Find where the given text appears and provide that cell's center as [X, Y] coordinate. 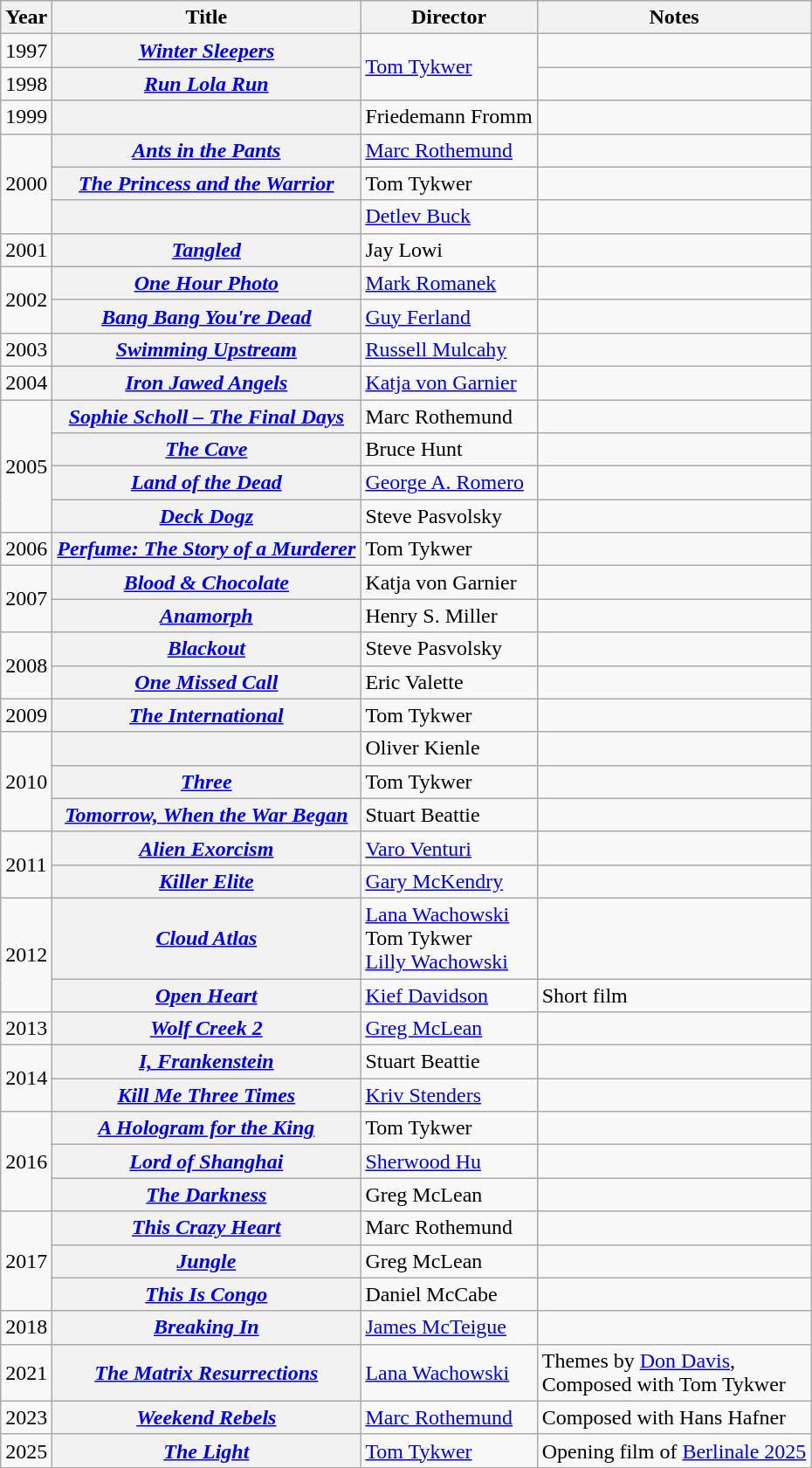
This Crazy Heart [206, 1228]
2018 [26, 1327]
Anamorph [206, 616]
Tangled [206, 250]
Deck Dogz [206, 516]
2014 [26, 1079]
One Hour Photo [206, 283]
1997 [26, 51]
James McTeigue [449, 1327]
Detlev Buck [449, 217]
Varo Venturi [449, 848]
Composed with Hans Hafner [674, 1417]
Title [206, 17]
Oliver Kienle [449, 748]
2012 [26, 955]
2005 [26, 466]
Three [206, 782]
Henry S. Miller [449, 616]
2006 [26, 549]
Jungle [206, 1261]
2002 [26, 300]
Sherwood Hu [449, 1161]
1999 [26, 117]
The Princess and the Warrior [206, 183]
Perfume: The Story of a Murderer [206, 549]
Ants in the Pants [206, 150]
Kill Me Three Times [206, 1095]
2016 [26, 1161]
Gary McKendry [449, 881]
Lord of Shanghai [206, 1161]
Wolf Creek 2 [206, 1029]
The Matrix Resurrections [206, 1373]
Alien Exorcism [206, 848]
Open Heart [206, 995]
Daniel McCabe [449, 1294]
Director [449, 17]
Guy Ferland [449, 316]
The Cave [206, 450]
Lana Wachowski [449, 1373]
Blackout [206, 649]
2023 [26, 1417]
I, Frankenstein [206, 1062]
2000 [26, 183]
Winter Sleepers [206, 51]
Breaking In [206, 1327]
1998 [26, 84]
Swimming Upstream [206, 349]
Weekend Rebels [206, 1417]
Killer Elite [206, 881]
Kief Davidson [449, 995]
Mark Romanek [449, 283]
2009 [26, 715]
2010 [26, 782]
The Darkness [206, 1195]
A Hologram for the King [206, 1128]
Year [26, 17]
Blood & Chocolate [206, 582]
2011 [26, 865]
2001 [26, 250]
2008 [26, 665]
2021 [26, 1373]
The International [206, 715]
George A. Romero [449, 483]
Russell Mulcahy [449, 349]
Kriv Stenders [449, 1095]
2004 [26, 383]
Sophie Scholl – The Final Days [206, 417]
2025 [26, 1451]
One Missed Call [206, 682]
Eric Valette [449, 682]
2017 [26, 1261]
Land of the Dead [206, 483]
Jay Lowi [449, 250]
Short film [674, 995]
Run Lola Run [206, 84]
Themes by Don Davis,Composed with Tom Tykwer [674, 1373]
2013 [26, 1029]
Iron Jawed Angels [206, 383]
Lana WachowskiTom TykwerLilly Wachowski [449, 938]
2007 [26, 599]
The Light [206, 1451]
Friedemann Fromm [449, 117]
This Is Congo [206, 1294]
Opening film of Berlinale 2025 [674, 1451]
Tomorrow, When the War Began [206, 815]
Bruce Hunt [449, 450]
Notes [674, 17]
Bang Bang You're Dead [206, 316]
2003 [26, 349]
Cloud Atlas [206, 938]
